Output the [X, Y] coordinate of the center of the cell containing the given text.  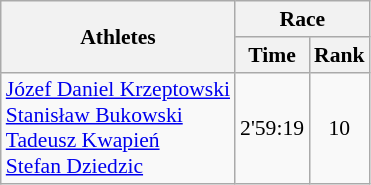
Race [302, 19]
2'59:19 [272, 128]
10 [340, 128]
Rank [340, 55]
Józef Daniel KrzeptowskiStanisław BukowskiTadeusz KwapieńStefan Dziedzic [118, 128]
Athletes [118, 36]
Time [272, 55]
